Output the [x, y] coordinate of the center of the cell containing the given text.  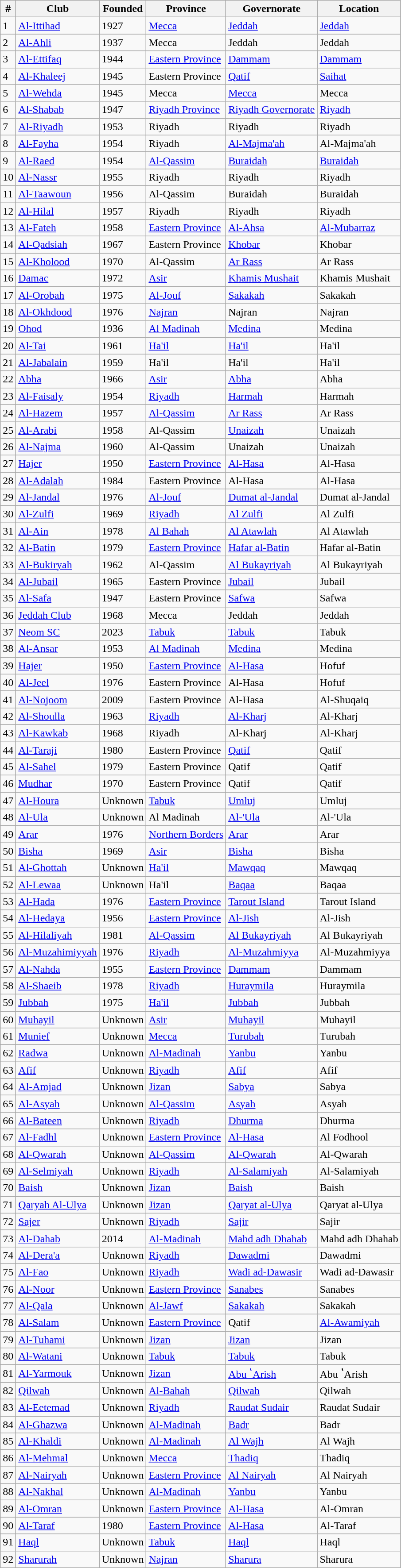
Al-Fayha [58, 143]
66 [8, 1121]
Sharurah [58, 1559]
15 [8, 262]
Al-Okhdood [58, 312]
1960 [123, 447]
7 [8, 127]
Jeddah Club [58, 615]
83 [8, 1407]
90 [8, 1526]
Al-Jeel [58, 682]
55 [8, 935]
46 [8, 784]
Al-Asyah [58, 1104]
Al-Nairyah [58, 1475]
Al-Riyadh [58, 127]
80 [8, 1356]
1963 [123, 716]
Al-Orobah [58, 295]
Al-Hilaliyah [58, 935]
Al-Ansar [58, 649]
5 [8, 93]
Al-Ittihad [58, 26]
Al-Adalah [58, 480]
Al-Fateh [58, 228]
65 [8, 1104]
1962 [123, 565]
49 [8, 834]
68 [8, 1154]
Al-Ula [58, 817]
56 [8, 952]
51 [8, 868]
Al-Kawkab [58, 733]
32 [8, 548]
11 [8, 194]
30 [8, 514]
75 [8, 1272]
Al-Ettifaq [58, 59]
1936 [123, 329]
10 [8, 177]
Al-Tai [58, 346]
Al-Shaeib [58, 986]
62 [8, 1053]
47 [8, 801]
Al-Ahsa [272, 228]
29 [8, 497]
Al-Taawoun [58, 194]
72 [8, 1221]
1967 [123, 245]
1959 [123, 362]
Al-Lewaa [58, 885]
1937 [123, 42]
2023 [123, 632]
Location [359, 9]
1965 [123, 582]
Al-Kholood [58, 262]
Al-Dahab [58, 1238]
Al-Najma [58, 447]
Al-Nojoom [58, 699]
Al-Hazem [58, 413]
Al-Bahah [186, 1391]
Founded [123, 9]
89 [8, 1509]
31 [8, 531]
1944 [123, 59]
86 [8, 1458]
85 [8, 1441]
64 [8, 1087]
Al-Wehda [58, 93]
22 [8, 379]
Al-Houra [58, 801]
Al-Jubail [58, 582]
Al-Watani [58, 1356]
34 [8, 582]
Al-Raed [58, 160]
84 [8, 1425]
60 [8, 1019]
Radwa [58, 1053]
9 [8, 160]
8 [8, 143]
20 [8, 346]
Al-Jandal [58, 497]
Al-Dera'a [58, 1255]
Al-Khaldi [58, 1441]
61 [8, 1036]
Ohod [58, 329]
Munief [58, 1036]
37 [8, 632]
Al-Hilal [58, 211]
Qaryah Al-Ulya [58, 1205]
44 [8, 750]
Al-Fadhl [58, 1137]
27 [8, 463]
Al-Awamiyah [359, 1323]
Al-Noor [58, 1289]
Al-Ain [58, 531]
50 [8, 851]
2014 [123, 1238]
45 [8, 767]
82 [8, 1391]
53 [8, 902]
Al-Ahli [58, 42]
Al-Bukiryah [58, 565]
Al-Sahel [58, 767]
1966 [123, 379]
Al-Nakhal [58, 1492]
2 [8, 42]
Damac [58, 278]
2009 [123, 699]
Al-Taraji [58, 750]
76 [8, 1289]
Sajer [58, 1221]
1981 [123, 935]
92 [8, 1559]
28 [8, 480]
78 [8, 1323]
57 [8, 969]
71 [8, 1205]
25 [8, 430]
Riyadh Governorate [272, 110]
1927 [123, 26]
Al-Ghottah [58, 868]
Al-Hedaya [58, 918]
18 [8, 312]
Al-Hada [58, 902]
Governorate [272, 9]
52 [8, 885]
67 [8, 1137]
Al-Yarmouk [58, 1374]
Al-Jawf [186, 1306]
33 [8, 565]
Al-Batin [58, 548]
Al-Qadsiah [58, 245]
35 [8, 598]
Al-Mubarraz [359, 228]
43 [8, 733]
Al-Faisaly [58, 396]
Al-Jabalain [58, 362]
54 [8, 918]
42 [8, 716]
Mudhar [58, 784]
63 [8, 1070]
6 [8, 110]
21 [8, 362]
14 [8, 245]
Al-Nahda [58, 969]
81 [8, 1374]
Al-Amjad [58, 1087]
1961 [123, 346]
Al Bahah [186, 531]
Al-Khaleej [58, 76]
Al-Ghazwa [58, 1425]
87 [8, 1475]
Al-Eetemad [58, 1407]
36 [8, 615]
Al-Qala [58, 1306]
70 [8, 1188]
79 [8, 1340]
1984 [123, 480]
Al-Tuhami [58, 1340]
Al-Salam [58, 1323]
Al-Shoulla [58, 716]
73 [8, 1238]
Al-Zulfi [58, 514]
# [8, 9]
Neom SC [58, 632]
13 [8, 228]
69 [8, 1171]
41 [8, 699]
58 [8, 986]
Al Fodhool [359, 1137]
Al-Safa [58, 598]
26 [8, 447]
48 [8, 817]
24 [8, 413]
12 [8, 211]
Riyadh Province [186, 110]
40 [8, 682]
3 [8, 59]
39 [8, 666]
Northern Borders [186, 834]
88 [8, 1492]
Al-Muzahimiyyah [58, 952]
38 [8, 649]
77 [8, 1306]
17 [8, 295]
Al-Nassr [58, 177]
1 [8, 26]
Al-Bateen [58, 1121]
59 [8, 1002]
Club [58, 9]
Saihat [359, 76]
Al-Shabab [58, 110]
Al-Arabi [58, 430]
16 [8, 278]
23 [8, 396]
74 [8, 1255]
Al-Selmiyah [58, 1171]
91 [8, 1542]
4 [8, 76]
19 [8, 329]
1972 [123, 278]
Province [186, 9]
Al-Fao [58, 1272]
Al-Mehmal [58, 1458]
Al-Shuqaiq [359, 699]
